Scan for the cell matching the given text and deliver its [X, Y] coordinate at center. 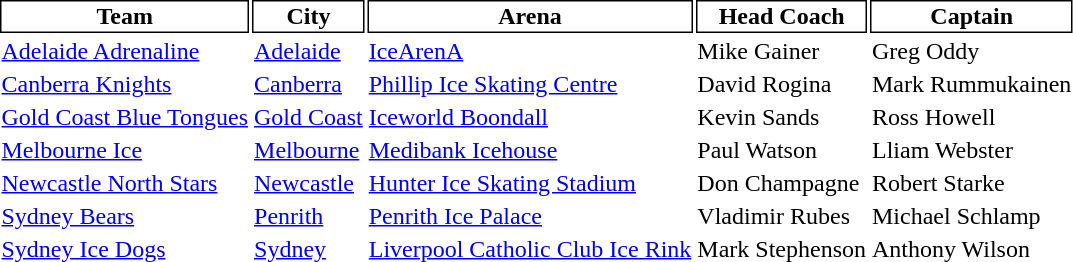
Ross Howell [971, 117]
Phillip Ice Skating Centre [530, 84]
Newcastle [309, 183]
Robert Starke [971, 183]
Canberra [309, 84]
Sydney Bears [125, 216]
Penrith [309, 216]
Adelaide [309, 51]
Vladimir Rubes [782, 216]
Greg Oddy [971, 51]
Mike Gainer [782, 51]
Team [125, 16]
Melbourne Ice [125, 150]
David Rogina [782, 84]
Gold Coast [309, 117]
Michael Schlamp [971, 216]
Head Coach [782, 16]
Arena [530, 16]
Gold Coast Blue Tongues [125, 117]
Don Champagne [782, 183]
City [309, 16]
Adelaide Adrenaline [125, 51]
Penrith Ice Palace [530, 216]
Iceworld Boondall [530, 117]
Paul Watson [782, 150]
Kevin Sands [782, 117]
Mark Rummukainen [971, 84]
Melbourne [309, 150]
Captain [971, 16]
Hunter Ice Skating Stadium [530, 183]
Lliam Webster [971, 150]
Medibank Icehouse [530, 150]
Newcastle North Stars [125, 183]
Canberra Knights [125, 84]
IceArenA [530, 51]
